Pinpoint the cell where the given text exists, returning its [X, Y] midpoint coordinate. 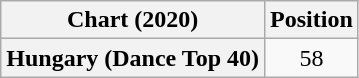
Hungary (Dance Top 40) [133, 58]
Position [312, 20]
Chart (2020) [133, 20]
58 [312, 58]
